Detect which cell encompasses the target text, then output its [x, y] center coordinate. 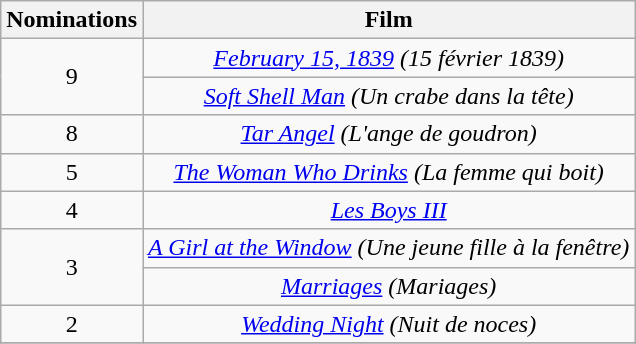
3 [72, 267]
9 [72, 77]
4 [72, 210]
5 [72, 172]
A Girl at the Window (Une jeune fille à la fenêtre) [388, 248]
Tar Angel (L'ange de goudron) [388, 134]
2 [72, 324]
Wedding Night (Nuit de noces) [388, 324]
Film [388, 20]
The Woman Who Drinks (La femme qui boit) [388, 172]
Soft Shell Man (Un crabe dans la tête) [388, 96]
8 [72, 134]
Nominations [72, 20]
February 15, 1839 (15 février 1839) [388, 58]
Marriages (Mariages) [388, 286]
Les Boys III [388, 210]
